Capture the cell that displays the provided text and extract its (X, Y) central coordinate. 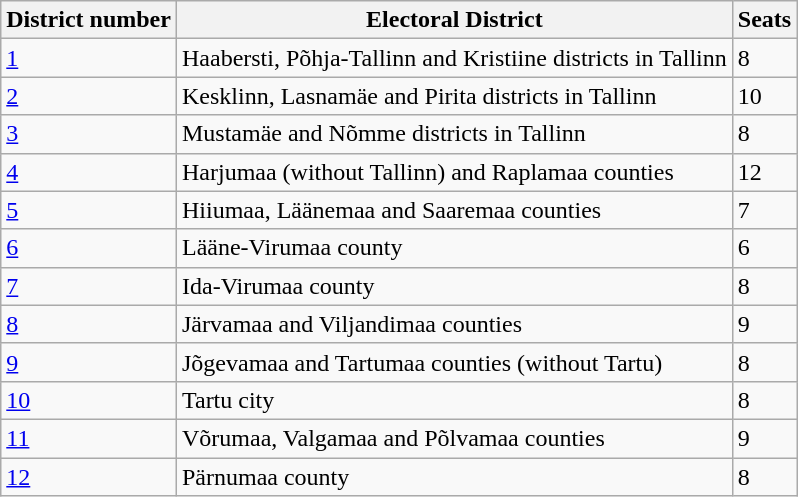
District number (89, 20)
3 (89, 134)
Seats (764, 20)
Kesklinn, Lasnamäe and Pirita districts in Tallinn (454, 96)
Võrumaa, Valgamaa and Põlvamaa counties (454, 438)
2 (89, 96)
11 (89, 438)
1 (89, 58)
5 (89, 210)
Haabersti, Põhja-Tallinn and Kristiine districts in Tallinn (454, 58)
Electoral District (454, 20)
Mustamäe and Nõmme districts in Tallinn (454, 134)
Hiiumaa, Läänemaa and Saaremaa counties (454, 210)
Järvamaa and Viljandimaa counties (454, 324)
Ida-Virumaa county (454, 286)
Harjumaa (without Tallinn) and Raplamaa counties (454, 172)
Jõgevamaa and Tartumaa counties (without Tartu) (454, 362)
4 (89, 172)
Lääne-Virumaa county (454, 248)
Pärnumaa county (454, 477)
Tartu city (454, 400)
